Extract the (x, y) coordinate from the center of the cell holding the provided text.  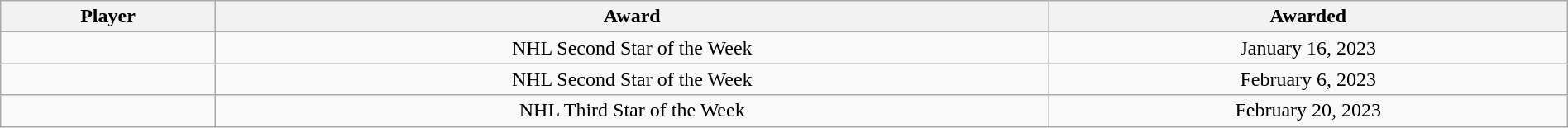
Player (108, 17)
February 20, 2023 (1308, 111)
Award (632, 17)
January 16, 2023 (1308, 48)
February 6, 2023 (1308, 79)
Awarded (1308, 17)
NHL Third Star of the Week (632, 111)
